Capture the cell that displays the provided text and extract its [X, Y] central coordinate. 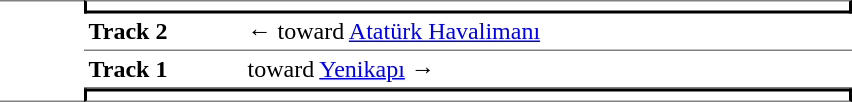
toward Yenikapı → [548, 70]
← toward Atatürk Havalimanı [548, 33]
Track 2 [164, 33]
Track 1 [164, 70]
